Output the (x, y) coordinate of the center of the cell containing the given text.  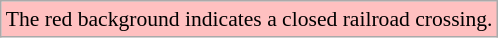
The red background indicates a closed railroad crossing. (250, 19)
